From the cell containing the given text, extract its center point as [X, Y] coordinate. 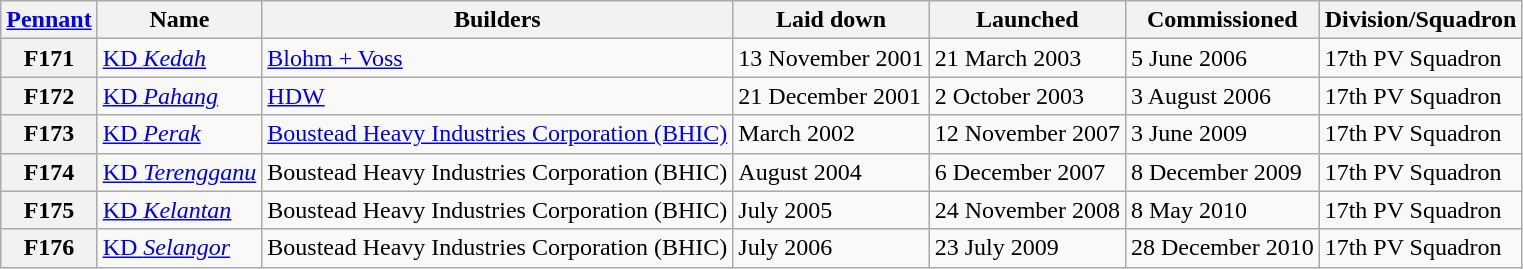
21 December 2001 [831, 96]
Launched [1027, 20]
2 October 2003 [1027, 96]
Laid down [831, 20]
F175 [49, 210]
Name [180, 20]
21 March 2003 [1027, 58]
Pennant [49, 20]
F171 [49, 58]
6 December 2007 [1027, 172]
24 November 2008 [1027, 210]
8 December 2009 [1222, 172]
July 2006 [831, 248]
28 December 2010 [1222, 248]
KD Selangor [180, 248]
F176 [49, 248]
Commissioned [1222, 20]
13 November 2001 [831, 58]
KD Kedah [180, 58]
5 June 2006 [1222, 58]
HDW [498, 96]
23 July 2009 [1027, 248]
Builders [498, 20]
3 August 2006 [1222, 96]
F172 [49, 96]
KD Terengganu [180, 172]
KD Perak [180, 134]
March 2002 [831, 134]
3 June 2009 [1222, 134]
August 2004 [831, 172]
12 November 2007 [1027, 134]
Division/Squadron [1420, 20]
8 May 2010 [1222, 210]
KD Kelantan [180, 210]
F173 [49, 134]
July 2005 [831, 210]
F174 [49, 172]
Blohm + Voss [498, 58]
KD Pahang [180, 96]
